Output the (x, y) coordinate of the center of the cell containing the given text.  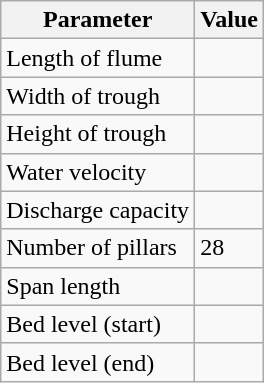
Number of pillars (98, 248)
Discharge capacity (98, 210)
Length of flume (98, 58)
Bed level (start) (98, 324)
Span length (98, 286)
Value (230, 20)
Water velocity (98, 172)
Width of trough (98, 96)
Height of trough (98, 134)
28 (230, 248)
Parameter (98, 20)
Bed level (end) (98, 362)
